Extract the [X, Y] coordinate from the center of the cell holding the provided text.  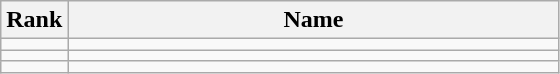
Rank [34, 20]
Name [314, 20]
